Identify which cell holds the provided text, then report its (x, y) central coordinate. 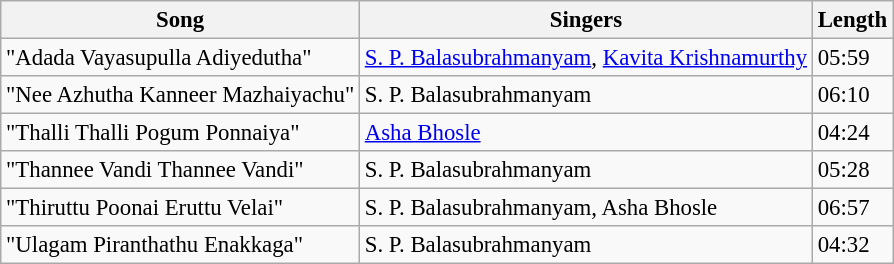
04:32 (852, 245)
"Ulagam Piranthathu Enakkaga" (180, 245)
Asha Bhosle (586, 133)
05:28 (852, 170)
Length (852, 20)
06:57 (852, 208)
Singers (586, 20)
Song (180, 20)
S. P. Balasubrahmanyam, Asha Bhosle (586, 208)
S. P. Balasubrahmanyam, Kavita Krishnamurthy (586, 58)
"Thannee Vandi Thannee Vandi" (180, 170)
"Thalli Thalli Pogum Ponnaiya" (180, 133)
"Adada Vayasupulla Adiyedutha" (180, 58)
"Thiruttu Poonai Eruttu Velai" (180, 208)
04:24 (852, 133)
05:59 (852, 58)
06:10 (852, 95)
"Nee Azhutha Kanneer Mazhaiyachu" (180, 95)
